Detect which cell encompasses the target text, then output its [X, Y] center coordinate. 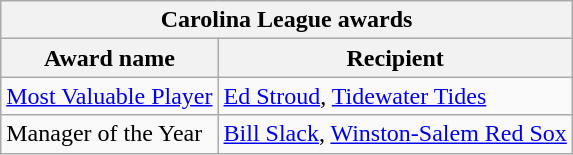
Most Valuable Player [110, 96]
Ed Stroud, Tidewater Tides [395, 96]
Manager of the Year [110, 134]
Award name [110, 58]
Bill Slack, Winston-Salem Red Sox [395, 134]
Recipient [395, 58]
Carolina League awards [287, 20]
